Search for the cell housing the specified text and yield its [X, Y] center coordinate. 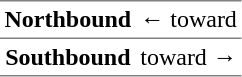
Southbound [68, 57]
Northbound [68, 20]
toward → [189, 57]
← toward [189, 20]
